Capture the cell that displays the provided text and extract its [X, Y] central coordinate. 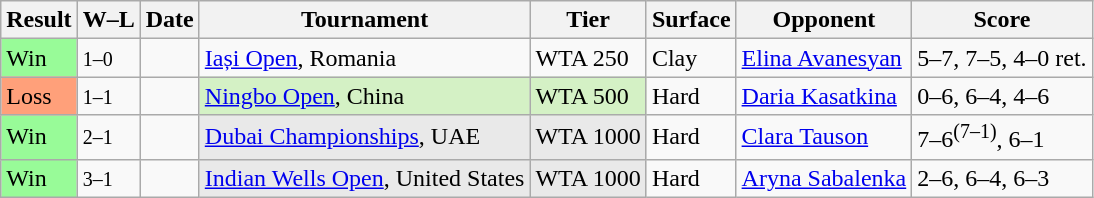
Result [39, 20]
5–7, 7–5, 4–0 ret. [1002, 58]
Clara Tauson [824, 138]
W–L [108, 20]
Elina Avanesyan [824, 58]
0–6, 6–4, 4–6 [1002, 96]
Indian Wells Open, United States [364, 178]
Daria Kasatkina [824, 96]
Surface [691, 20]
Iași Open, Romania [364, 58]
2–1 [108, 138]
WTA 500 [588, 96]
Score [1002, 20]
1–1 [108, 96]
Dubai Championships, UAE [364, 138]
7–6(7–1), 6–1 [1002, 138]
2–6, 6–4, 6–3 [1002, 178]
Tournament [364, 20]
3–1 [108, 178]
Opponent [824, 20]
Loss [39, 96]
Aryna Sabalenka [824, 178]
1–0 [108, 58]
Clay [691, 58]
Ningbo Open, China [364, 96]
WTA 250 [588, 58]
Tier [588, 20]
Date [170, 20]
